Determine the [x, y] coordinate at the center of the cell enclosing the given text.  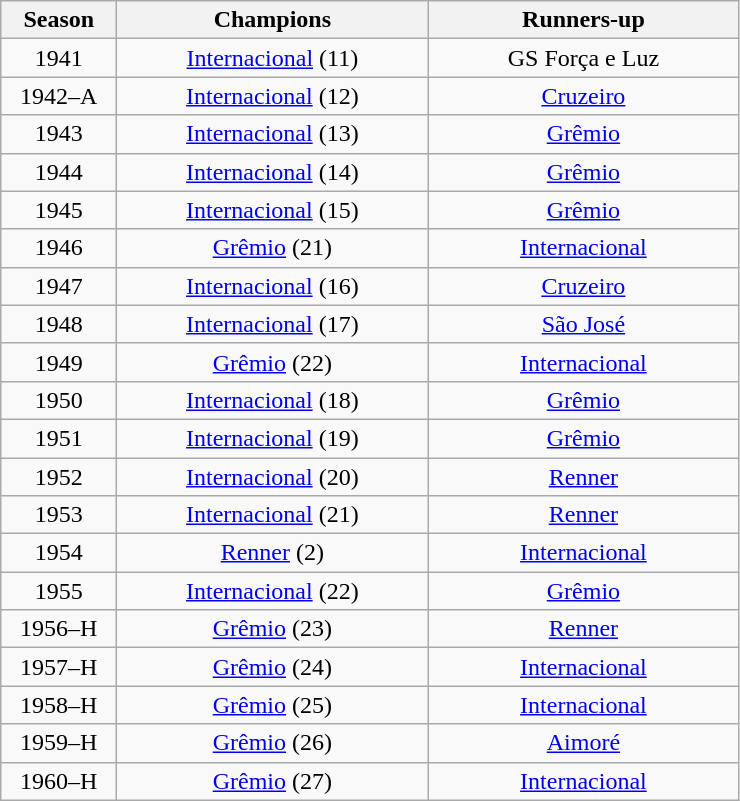
Grêmio (24) [272, 667]
1959–H [59, 743]
1953 [59, 515]
Runners-up [584, 20]
Internacional (16) [272, 286]
Grêmio (22) [272, 362]
Grêmio (25) [272, 705]
Grêmio (27) [272, 781]
Internacional (18) [272, 400]
1955 [59, 591]
1952 [59, 477]
Grêmio (26) [272, 743]
Internacional (13) [272, 134]
Internacional (15) [272, 210]
Grêmio (23) [272, 629]
GS Força e Luz [584, 58]
Internacional (21) [272, 515]
1942–A [59, 96]
1943 [59, 134]
1957–H [59, 667]
Internacional (22) [272, 591]
1948 [59, 324]
1941 [59, 58]
1951 [59, 438]
Internacional (14) [272, 172]
Season [59, 20]
1946 [59, 248]
Aimoré [584, 743]
1944 [59, 172]
1945 [59, 210]
1954 [59, 553]
1949 [59, 362]
1958–H [59, 705]
Internacional (12) [272, 96]
São José [584, 324]
Renner (2) [272, 553]
Internacional (20) [272, 477]
Grêmio (21) [272, 248]
Internacional (19) [272, 438]
1960–H [59, 781]
1950 [59, 400]
Internacional (17) [272, 324]
Champions [272, 20]
1947 [59, 286]
Internacional (11) [272, 58]
1956–H [59, 629]
